Scan for the cell matching the given text and deliver its [x, y] coordinate at center. 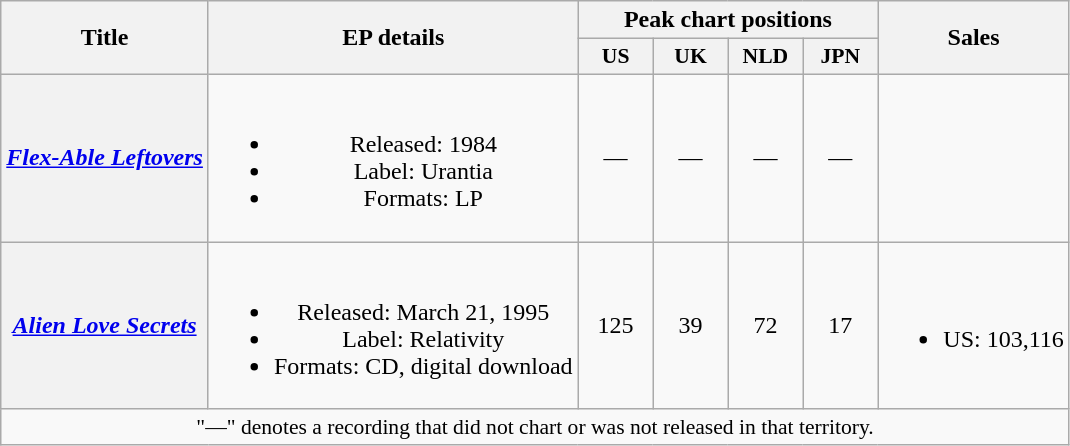
EP details [393, 38]
NLD [766, 57]
JPN [840, 57]
Flex-Able Leftovers [105, 158]
Sales [974, 38]
125 [616, 326]
72 [766, 326]
39 [690, 326]
17 [840, 326]
Alien Love Secrets [105, 326]
Title [105, 38]
UK [690, 57]
"—" denotes a recording that did not chart or was not released in that territory. [536, 427]
Released: March 21, 1995Label: RelativityFormats: CD, digital download [393, 326]
US: 103,116 [974, 326]
US [616, 57]
Peak chart positions [728, 20]
Released: 1984Label: UrantiaFormats: LP [393, 158]
